Determine the [X, Y] coordinate at the center of the cell enclosing the given text.  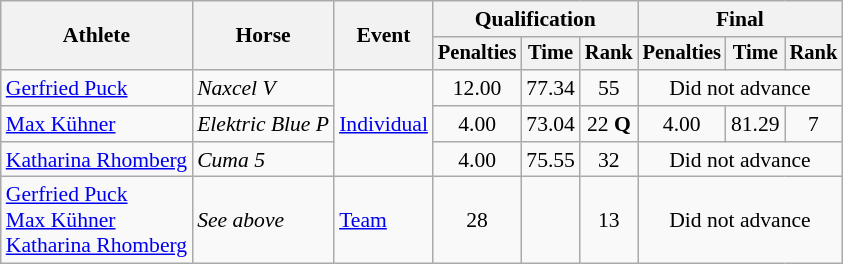
73.04 [550, 124]
28 [477, 220]
Athlete [96, 36]
75.55 [550, 160]
Team [384, 220]
Individual [384, 124]
81.29 [756, 124]
Cuma 5 [263, 160]
13 [609, 220]
55 [609, 88]
Qualification [536, 19]
12.00 [477, 88]
Katharina Rhomberg [96, 160]
77.34 [550, 88]
32 [609, 160]
See above [263, 220]
Gerfried PuckMax KühnerKatharina Rhomberg [96, 220]
Event [384, 36]
22 Q [609, 124]
Naxcel V [263, 88]
Max Kühner [96, 124]
Gerfried Puck [96, 88]
Final [740, 19]
Elektric Blue P [263, 124]
Horse [263, 36]
7 [814, 124]
